Determine the (X, Y) coordinate at the center of the cell enclosing the given text.  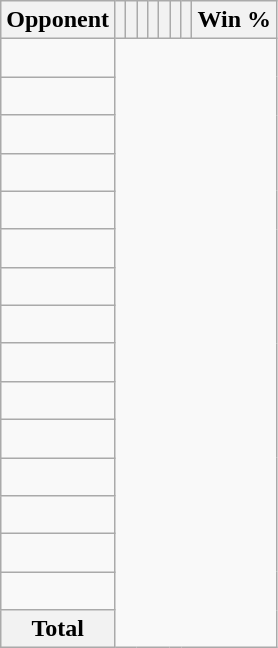
Opponent (58, 20)
Win % (234, 20)
Total (58, 629)
